Output the (x, y) coordinate of the center of the cell containing the given text.  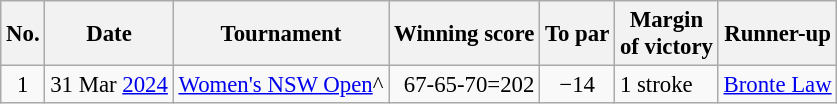
1 (23, 85)
Women's NSW Open^ (281, 85)
1 stroke (667, 85)
Runner-up (778, 34)
Winning score (464, 34)
Bronte Law (778, 85)
Marginof victory (667, 34)
No. (23, 34)
To par (578, 34)
67-65-70=202 (464, 85)
31 Mar 2024 (109, 85)
−14 (578, 85)
Date (109, 34)
Tournament (281, 34)
